Detect which cell encompasses the target text, then output its [X, Y] center coordinate. 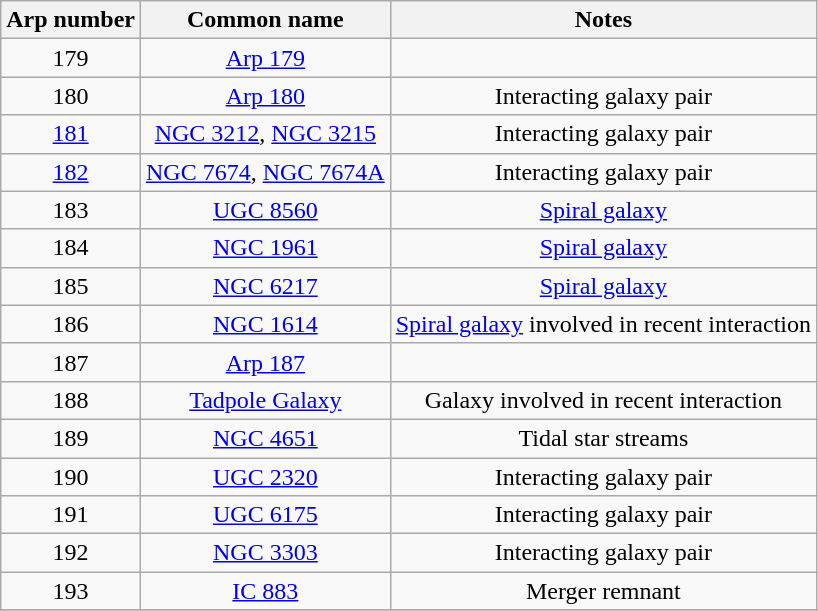
Tadpole Galaxy [265, 400]
Arp number [71, 20]
193 [71, 591]
UGC 6175 [265, 515]
189 [71, 438]
186 [71, 324]
UGC 2320 [265, 477]
IC 883 [265, 591]
181 [71, 134]
NGC 7674, NGC 7674A [265, 172]
182 [71, 172]
191 [71, 515]
183 [71, 210]
NGC 3212, NGC 3215 [265, 134]
NGC 4651 [265, 438]
187 [71, 362]
190 [71, 477]
NGC 3303 [265, 553]
Spiral galaxy involved in recent interaction [603, 324]
NGC 1961 [265, 248]
188 [71, 400]
179 [71, 58]
NGC 6217 [265, 286]
184 [71, 248]
192 [71, 553]
NGC 1614 [265, 324]
185 [71, 286]
UGC 8560 [265, 210]
Common name [265, 20]
Arp 180 [265, 96]
Arp 179 [265, 58]
Arp 187 [265, 362]
180 [71, 96]
Galaxy involved in recent interaction [603, 400]
Notes [603, 20]
Tidal star streams [603, 438]
Merger remnant [603, 591]
